Provide the [X, Y] coordinate of the cell's center where the given text is located.  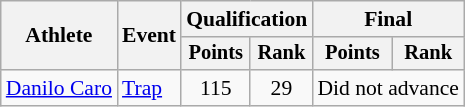
Athlete [59, 36]
115 [216, 88]
Trap [149, 88]
29 [281, 88]
Qualification [246, 19]
Did not advance [388, 88]
Event [149, 36]
Danilo Caro [59, 88]
Final [388, 19]
